Determine the (X, Y) coordinate at the center of the cell enclosing the given text.  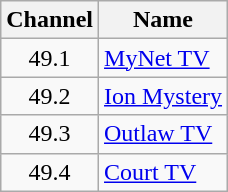
Name (164, 20)
Ion Mystery (164, 96)
49.3 (50, 134)
49.4 (50, 172)
MyNet TV (164, 58)
Outlaw TV (164, 134)
49.2 (50, 96)
49.1 (50, 58)
Court TV (164, 172)
Channel (50, 20)
